Determine the [x, y] coordinate at the center of the cell enclosing the given text.  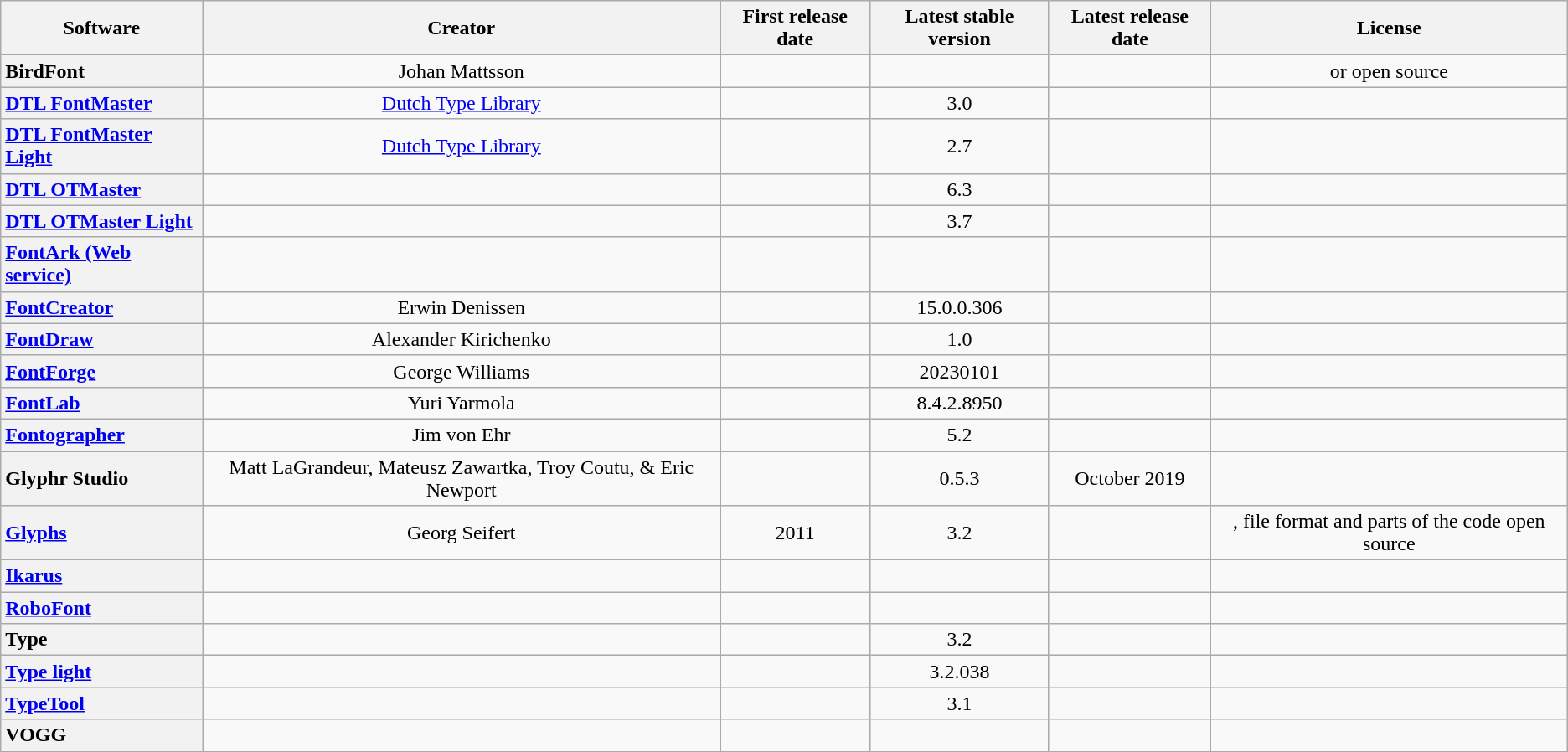
Georg Seifert [462, 533]
3.0 [960, 103]
FontForge [102, 371]
RoboFont [102, 608]
Yuri Yarmola [462, 403]
Erwin Denissen [462, 307]
BirdFont [102, 71]
5.2 [960, 435]
Jim von Ehr [462, 435]
2011 [796, 533]
Matt LaGrandeur, Mateusz Zawartka, Troy Coutu, & Eric Newport [462, 477]
or open source [1389, 71]
Johan Mattsson [462, 71]
VOGG [102, 735]
6.3 [960, 189]
Software [102, 28]
DTL FontMaster [102, 103]
License [1389, 28]
Creator [462, 28]
DTL OTMaster [102, 189]
October 2019 [1129, 477]
1.0 [960, 339]
Glyphr Studio [102, 477]
Ikarus [102, 576]
TypeTool [102, 703]
Glyphs [102, 533]
2.7 [960, 146]
20230101 [960, 371]
Latest release date [1129, 28]
0.5.3 [960, 477]
DTL FontMaster Light [102, 146]
DTL OTMaster Light [102, 221]
George Williams [462, 371]
Type [102, 640]
, file format and parts of the code open source [1389, 533]
8.4.2.8950 [960, 403]
FontArk (Web service) [102, 265]
15.0.0.306 [960, 307]
Type light [102, 672]
FontLab [102, 403]
3.2.038 [960, 672]
First release date [796, 28]
3.1 [960, 703]
Latest stable version [960, 28]
Alexander Kirichenko [462, 339]
3.7 [960, 221]
FontCreator [102, 307]
FontDraw [102, 339]
Fontographer [102, 435]
